Capture the cell that displays the provided text and extract its (X, Y) central coordinate. 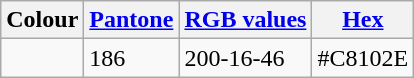
RGB values (246, 20)
Hex (363, 20)
Colour (42, 20)
186 (132, 58)
#C8102E (363, 58)
200-16-46 (246, 58)
Pantone (132, 20)
